Capture the cell that displays the provided text and extract its [X, Y] central coordinate. 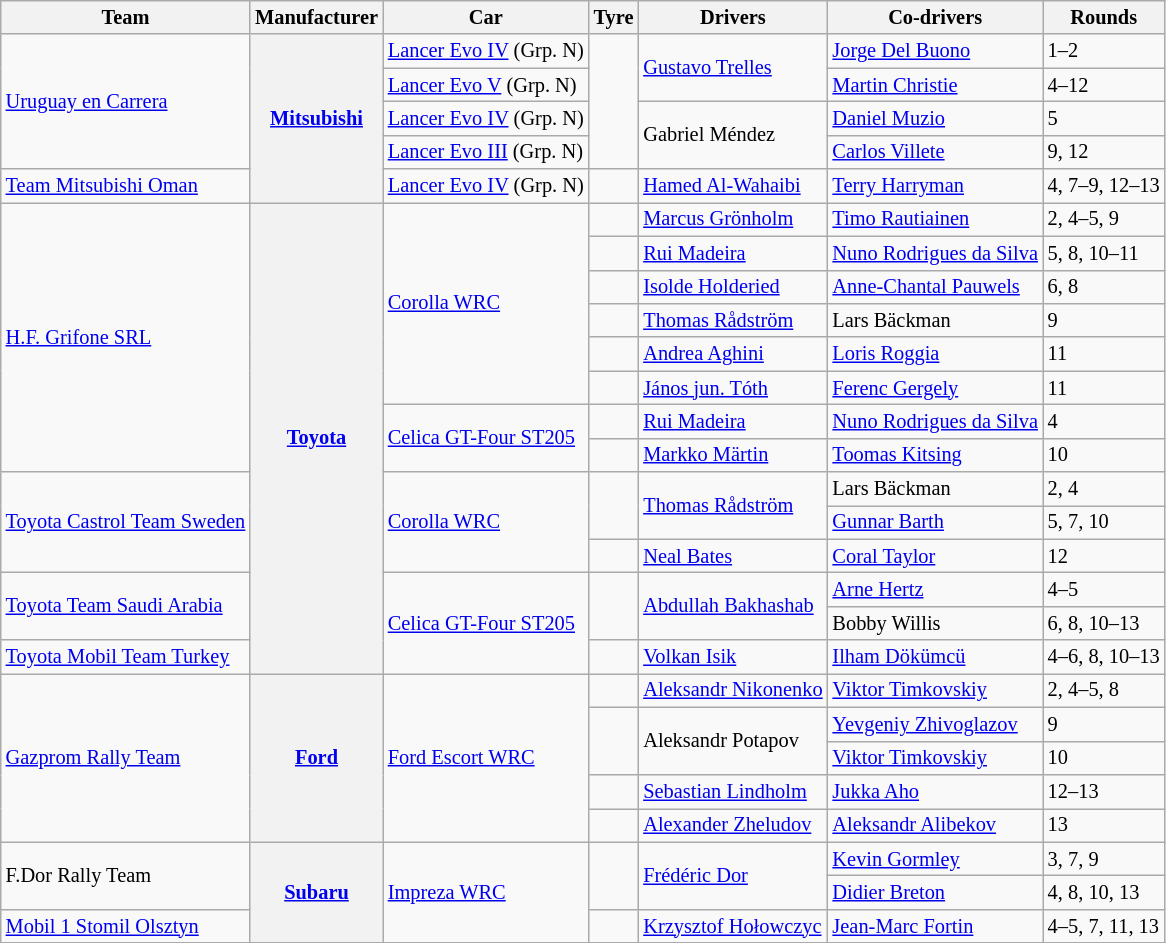
2, 4–5, 9 [1104, 219]
Mobil 1 Stomil Olsztyn [126, 926]
Ford Escort WRC [486, 757]
Rounds [1104, 17]
13 [1104, 825]
9, 12 [1104, 152]
Sebastian Lindholm [732, 791]
Coral Taylor [936, 556]
F.Dor Rally Team [126, 876]
Markko Märtin [732, 455]
6, 8, 10–13 [1104, 623]
Anne-Chantal Pauwels [936, 287]
Toomas Kitsing [936, 455]
Jukka Aho [936, 791]
5, 7, 10 [1104, 522]
5 [1104, 118]
12–13 [1104, 791]
Team [126, 17]
Tyre [614, 17]
6, 8 [1104, 287]
4–12 [1104, 85]
2, 4–5, 8 [1104, 690]
Neal Bates [732, 556]
Uruguay en Carrera [126, 102]
Alexander Zheludov [732, 825]
Martin Christie [936, 85]
Gabriel Méndez [732, 134]
Ford [316, 757]
Yevgeniy Zhivoglazov [936, 724]
Aleksandr Nikonenko [732, 690]
4–5, 7, 11, 13 [1104, 926]
Krzysztof Hołowczyc [732, 926]
Toyota Mobil Team Turkey [126, 657]
Toyota Team Saudi Arabia [126, 606]
Loris Roggia [936, 354]
Isolde Holderied [732, 287]
Toyota Castrol Team Sweden [126, 522]
1–2 [1104, 51]
12 [1104, 556]
4 [1104, 421]
Mitsubishi [316, 118]
5, 8, 10–11 [1104, 253]
Impreza WRC [486, 892]
Kevin Gormley [936, 859]
Toyota [316, 438]
4, 8, 10, 13 [1104, 892]
János jun. Tóth [732, 388]
Lancer Evo III (Grp. N) [486, 152]
Hamed Al-Wahaibi [732, 186]
4–5 [1104, 589]
Co-drivers [936, 17]
Manufacturer [316, 17]
Aleksandr Alibekov [936, 825]
Terry Harryman [936, 186]
Andrea Aghini [732, 354]
Ferenc Gergely [936, 388]
Didier Breton [936, 892]
2, 4 [1104, 489]
Arne Hertz [936, 589]
Team Mitsubishi Oman [126, 186]
Car [486, 17]
Gustavo Trelles [732, 68]
Timo Rautiainen [936, 219]
Lancer Evo V (Grp. N) [486, 85]
Drivers [732, 17]
Bobby Willis [936, 623]
Jean-Marc Fortin [936, 926]
Gazprom Rally Team [126, 757]
Aleksandr Potapov [732, 740]
4, 7–9, 12–13 [1104, 186]
Carlos Villete [936, 152]
Jorge Del Buono [936, 51]
Frédéric Dor [732, 876]
4–6, 8, 10–13 [1104, 657]
H.F. Grifone SRL [126, 336]
Ilham Dökümcü [936, 657]
Subaru [316, 892]
Marcus Grönholm [732, 219]
Abdullah Bakhashab [732, 606]
Volkan Isik [732, 657]
Daniel Muzio [936, 118]
Gunnar Barth [936, 522]
3, 7, 9 [1104, 859]
